Output the [X, Y] coordinate of the center of the cell containing the given text.  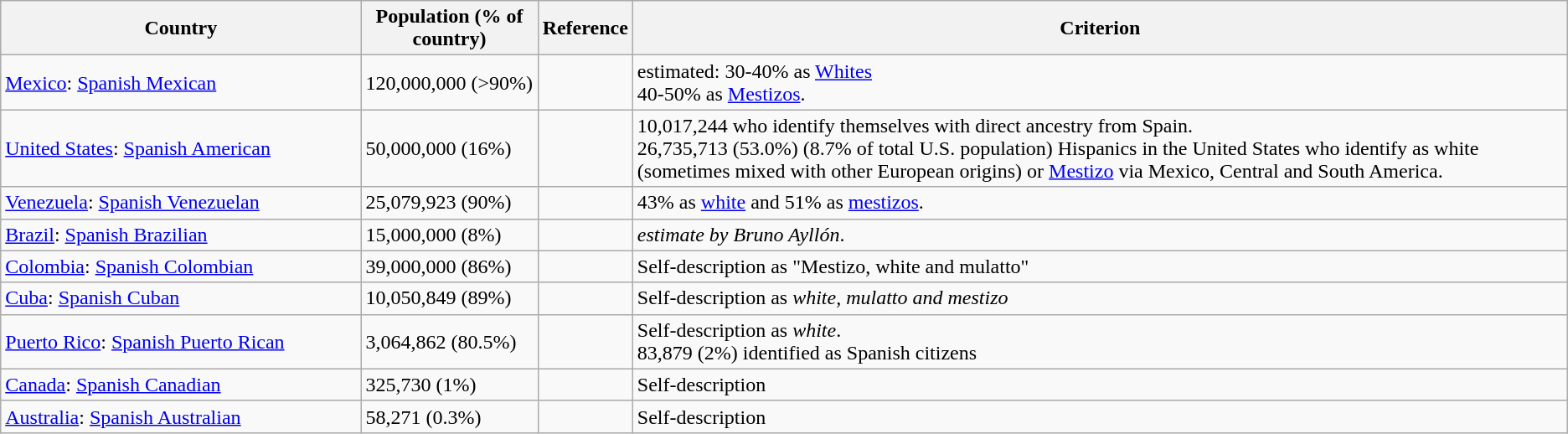
Puerto Rico: Spanish Puerto Rican [181, 342]
Canada: Spanish Canadian [181, 385]
3,064,862 (80.5%) [449, 342]
58,271 (0.3%) [449, 416]
325,730 (1%) [449, 385]
50,000,000 (16%) [449, 148]
Criterion [1100, 28]
United States: Spanish American [181, 148]
Australia: Spanish Australian [181, 416]
Colombia: Spanish Colombian [181, 266]
15,000,000 (8%) [449, 235]
Self-description as "Mestizo, white and mulatto" [1100, 266]
estimate by Bruno Ayllón. [1100, 235]
Reference [585, 28]
estimated: 30-40% as Whites40-50% as Mestizos. [1100, 82]
Cuba: Spanish Cuban [181, 298]
Brazil: Spanish Brazilian [181, 235]
39,000,000 (86%) [449, 266]
120,000,000 (>90%) [449, 82]
Self-description as white.83,879 (2%) identified as Spanish citizens [1100, 342]
25,079,923 (90%) [449, 203]
Mexico: Spanish Mexican [181, 82]
Self-description as white, mulatto and mestizo [1100, 298]
43% as white and 51% as mestizos. [1100, 203]
Country [181, 28]
Venezuela: Spanish Venezuelan [181, 203]
10,050,849 (89%) [449, 298]
Population (% of country) [449, 28]
